Return [X, Y] of the center of cell containing provided text 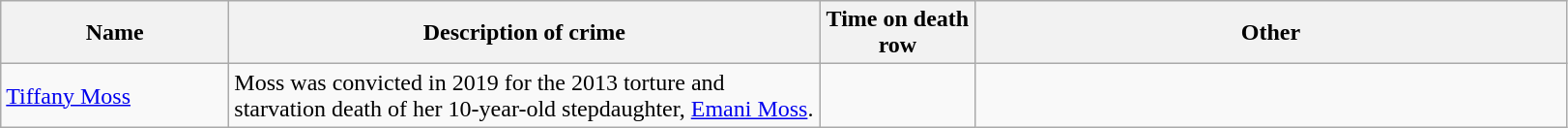
Tiffany Moss [115, 95]
Name [115, 33]
Other [1270, 33]
Description of crime [524, 33]
Moss was convicted in 2019 for the 2013 torture and starvation death of her 10-year-old stepdaughter, Emani Moss. [524, 95]
Time on death row [897, 33]
